Provide the [x, y] coordinate of the cell's center where the given text is located.  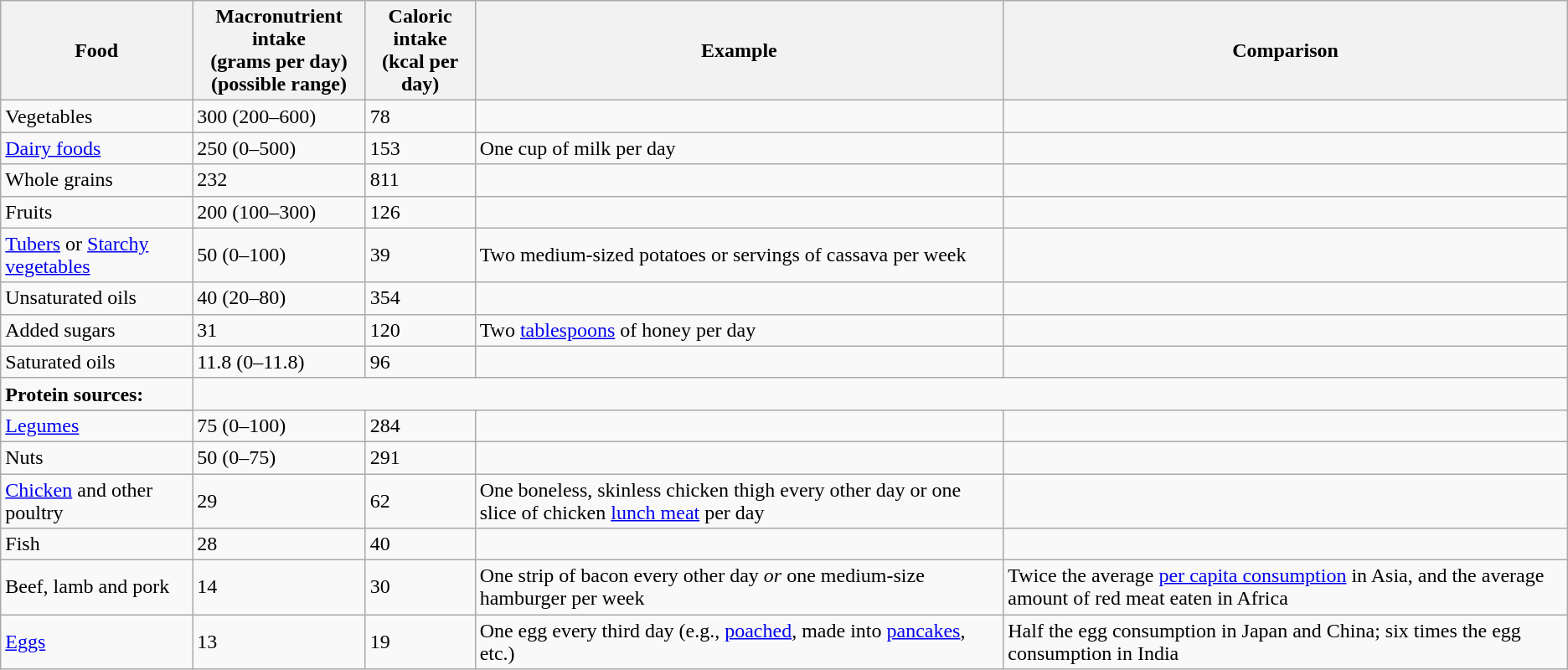
250 (0–500) [279, 148]
39 [420, 255]
One egg every third day (e.g., poached, made into pancakes, etc.) [739, 642]
Dairy foods [97, 148]
120 [420, 330]
Protein sources: [97, 394]
One strip of bacon every other day or one medium-size hamburger per week [739, 588]
Twice the average per capita consumption in Asia, and the average amount of red meat eaten in Africa [1286, 588]
126 [420, 212]
300 (200–600) [279, 116]
Added sugars [97, 330]
Comparison [1286, 50]
Two medium-sized potatoes or servings of cassava per week [739, 255]
78 [420, 116]
811 [420, 180]
Fruits [97, 212]
13 [279, 642]
30 [420, 588]
232 [279, 180]
Example [739, 50]
40 (20–80) [279, 298]
19 [420, 642]
One cup of milk per day [739, 148]
28 [279, 544]
Legumes [97, 425]
62 [420, 501]
31 [279, 330]
75 (0–100) [279, 425]
11.8 (0–11.8) [279, 362]
Beef, lamb and pork [97, 588]
284 [420, 425]
Two tablespoons of honey per day [739, 330]
50 (0–100) [279, 255]
Unsaturated oils [97, 298]
Macronutrient intake(grams per day)(possible range) [279, 50]
354 [420, 298]
Saturated oils [97, 362]
One boneless, skinless chicken thigh every other day or one slice of chicken lunch meat per day [739, 501]
Tubers or Starchy vegetables [97, 255]
291 [420, 457]
Eggs [97, 642]
Nuts [97, 457]
Food [97, 50]
153 [420, 148]
50 (0–75) [279, 457]
Half the egg consumption in Japan and China; six times the egg consumption in India [1286, 642]
96 [420, 362]
29 [279, 501]
200 (100–300) [279, 212]
40 [420, 544]
Caloric intake(kcal per day) [420, 50]
Vegetables [97, 116]
Chicken and other poultry [97, 501]
14 [279, 588]
Fish [97, 544]
Whole grains [97, 180]
